From the cell containing the given text, extract its center point as (X, Y) coordinate. 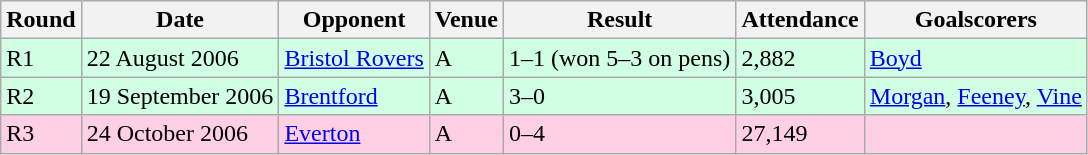
2,882 (800, 58)
Opponent (354, 20)
Goalscorers (976, 20)
Round (41, 20)
19 September 2006 (180, 96)
0–4 (619, 134)
3–0 (619, 96)
Venue (466, 20)
27,149 (800, 134)
24 October 2006 (180, 134)
1–1 (won 5–3 on pens) (619, 58)
3,005 (800, 96)
Boyd (976, 58)
Result (619, 20)
Date (180, 20)
22 August 2006 (180, 58)
Brentford (354, 96)
Bristol Rovers (354, 58)
Everton (354, 134)
Attendance (800, 20)
Morgan, Feeney, Vine (976, 96)
R3 (41, 134)
R1 (41, 58)
R2 (41, 96)
